Pinpoint the cell where the given text exists, returning its (X, Y) midpoint coordinate. 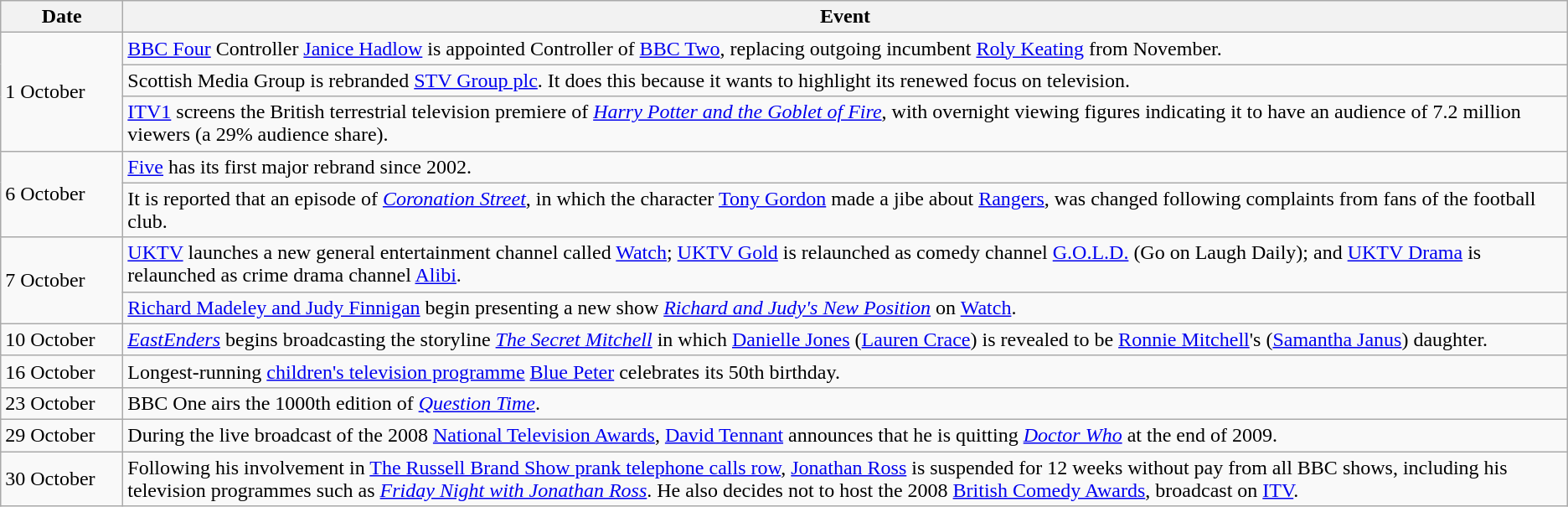
During the live broadcast of the 2008 National Television Awards, David Tennant announces that he is quitting Doctor Who at the end of 2009. (845, 435)
1 October (62, 92)
Date (62, 17)
BBC Four Controller Janice Hadlow is appointed Controller of BBC Two, replacing outgoing incumbent Roly Keating from November. (845, 49)
10 October (62, 339)
23 October (62, 403)
Scottish Media Group is rebranded STV Group plc. It does this because it wants to highlight its renewed focus on television. (845, 80)
Five has its first major rebrand since 2002. (845, 167)
Richard Madeley and Judy Finnigan begin presenting a new show Richard and Judy's New Position on Watch. (845, 308)
BBC One airs the 1000th edition of Question Time. (845, 403)
6 October (62, 194)
Event (845, 17)
30 October (62, 478)
Longest-running children's television programme Blue Peter celebrates its 50th birthday. (845, 371)
16 October (62, 371)
7 October (62, 280)
29 October (62, 435)
